Pinpoint the cell where the given text exists, returning its [X, Y] midpoint coordinate. 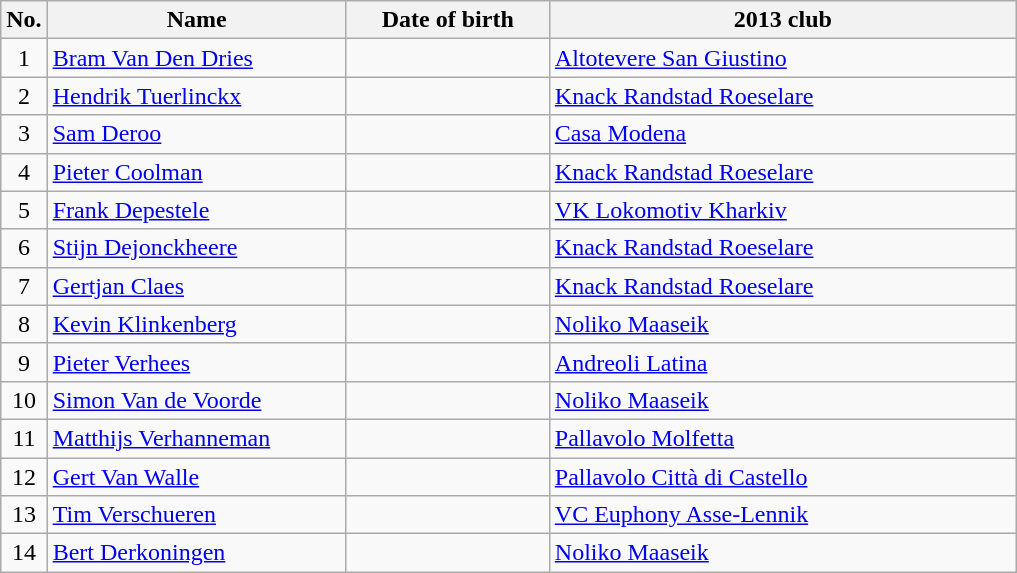
3 [24, 134]
Sam Deroo [196, 134]
Date of birth [448, 20]
Altotevere San Giustino [782, 58]
12 [24, 477]
2013 club [782, 20]
Bert Derkoningen [196, 553]
Casa Modena [782, 134]
10 [24, 400]
5 [24, 210]
VC Euphony Asse-Lennik [782, 515]
Tim Verschueren [196, 515]
Gert Van Walle [196, 477]
Hendrik Tuerlinckx [196, 96]
Andreoli Latina [782, 362]
13 [24, 515]
Pallavolo Città di Castello [782, 477]
Frank Depestele [196, 210]
4 [24, 172]
7 [24, 286]
1 [24, 58]
2 [24, 96]
Pieter Verhees [196, 362]
No. [24, 20]
Stijn Dejonckheere [196, 248]
6 [24, 248]
VK Lokomotiv Kharkiv [782, 210]
Pallavolo Molfetta [782, 438]
Matthijs Verhanneman [196, 438]
Name [196, 20]
11 [24, 438]
Gertjan Claes [196, 286]
Kevin Klinkenberg [196, 324]
9 [24, 362]
8 [24, 324]
Simon Van de Voorde [196, 400]
Pieter Coolman [196, 172]
Bram Van Den Dries [196, 58]
14 [24, 553]
